Output the [x, y] coordinate of the center of the cell containing the given text.  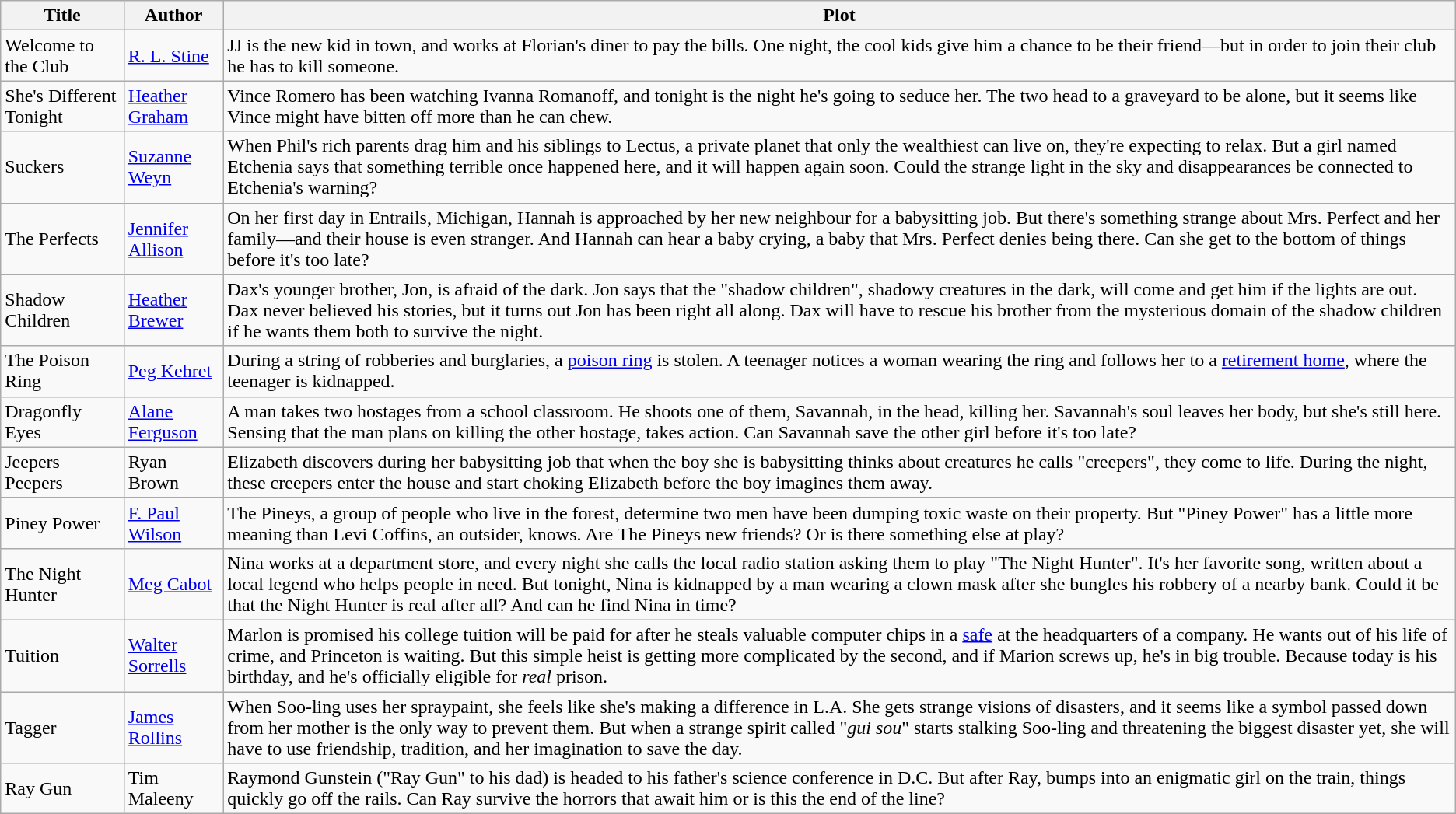
Plot [839, 16]
Heather Brewer [173, 310]
Ryan Brown [173, 473]
Heather Graham [173, 106]
Dragonfly Eyes [62, 421]
The Perfects [62, 239]
The Night Hunter [62, 584]
Suzanne Weyn [173, 167]
Alane Ferguson [173, 421]
James Rollins [173, 728]
She's Different Tonight [62, 106]
R. L. Stine [173, 56]
Suckers [62, 167]
Walter Sorrells [173, 655]
Meg Cabot [173, 584]
Jeepers Peepers [62, 473]
Ray Gun [62, 788]
Jennifer Allison [173, 239]
The Poison Ring [62, 372]
Tuition [62, 655]
F. Paul Wilson [173, 522]
Piney Power [62, 522]
Title [62, 16]
Author [173, 16]
Welcome to the Club [62, 56]
Peg Kehret [173, 372]
Tim Maleeny [173, 788]
Tagger [62, 728]
Shadow Children [62, 310]
